From the cell containing the given text, extract its center point as [x, y] coordinate. 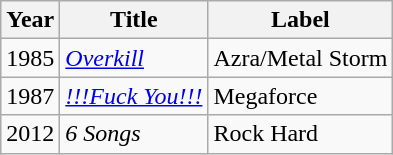
Rock Hard [300, 134]
1987 [30, 96]
1985 [30, 58]
2012 [30, 134]
Azra/Metal Storm [300, 58]
Year [30, 20]
!!!Fuck You!!! [134, 96]
Label [300, 20]
Title [134, 20]
Megaforce [300, 96]
6 Songs [134, 134]
Overkill [134, 58]
